Capture the cell that displays the provided text and extract its (x, y) central coordinate. 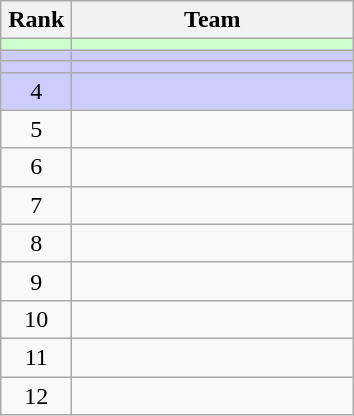
Rank (36, 20)
6 (36, 167)
5 (36, 129)
7 (36, 205)
4 (36, 91)
12 (36, 395)
8 (36, 243)
11 (36, 357)
10 (36, 319)
9 (36, 281)
Team (212, 20)
